For the text-containing cell, return its midpoint in (x, y) coordinate format. 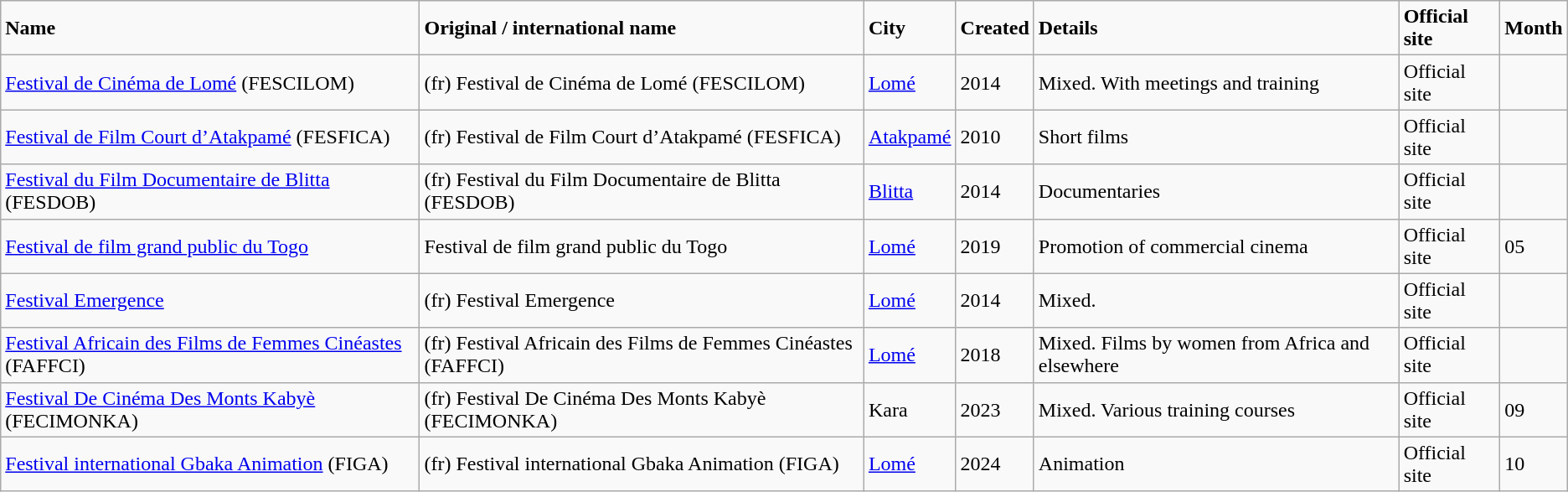
Blitta (910, 191)
Short films (1216, 137)
(fr) Festival Africain des Films de Femmes Cinéastes (FAFFCI) (642, 355)
Festival De Cinéma Des Monts Kabyè (FECIMONKA) (210, 409)
Festival de Cinéma de Lomé (FESCILOM) (210, 82)
Mixed. (1216, 300)
Atakpamé (910, 137)
2023 (995, 409)
Original / international name (642, 28)
09 (1534, 409)
Festival du Film Documentaire de Blitta (FESDOB) (210, 191)
(fr) Festival de Cinéma de Lomé (FESCILOM) (642, 82)
(fr) Festival international Gbaka Animation (FIGA) (642, 464)
2010 (995, 137)
Mixed. Films by women from Africa and elsewhere (1216, 355)
Promotion of commercial cinema (1216, 246)
Name (210, 28)
(fr) Festival Emergence (642, 300)
Details (1216, 28)
(fr) Festival de Film Court d’Atakpamé (FESFICA) (642, 137)
05 (1534, 246)
Kara (910, 409)
Documentaries (1216, 191)
2024 (995, 464)
City (910, 28)
2018 (995, 355)
Mixed. Various training courses (1216, 409)
Mixed. With meetings and training (1216, 82)
Festival international Gbaka Animation (FIGA) (210, 464)
Animation (1216, 464)
(fr) Festival De Cinéma Des Monts Kabyè (FECIMONKA) (642, 409)
Created (995, 28)
2019 (995, 246)
Festival Emergence (210, 300)
Month (1534, 28)
Festival de Film Court d’Atakpamé (FESFICA) (210, 137)
Festival Africain des Films de Femmes Cinéastes (FAFFCI) (210, 355)
(fr) Festival du Film Documentaire de Blitta (FESDOB) (642, 191)
10 (1534, 464)
